From the cell containing the given text, extract its center point as [X, Y] coordinate. 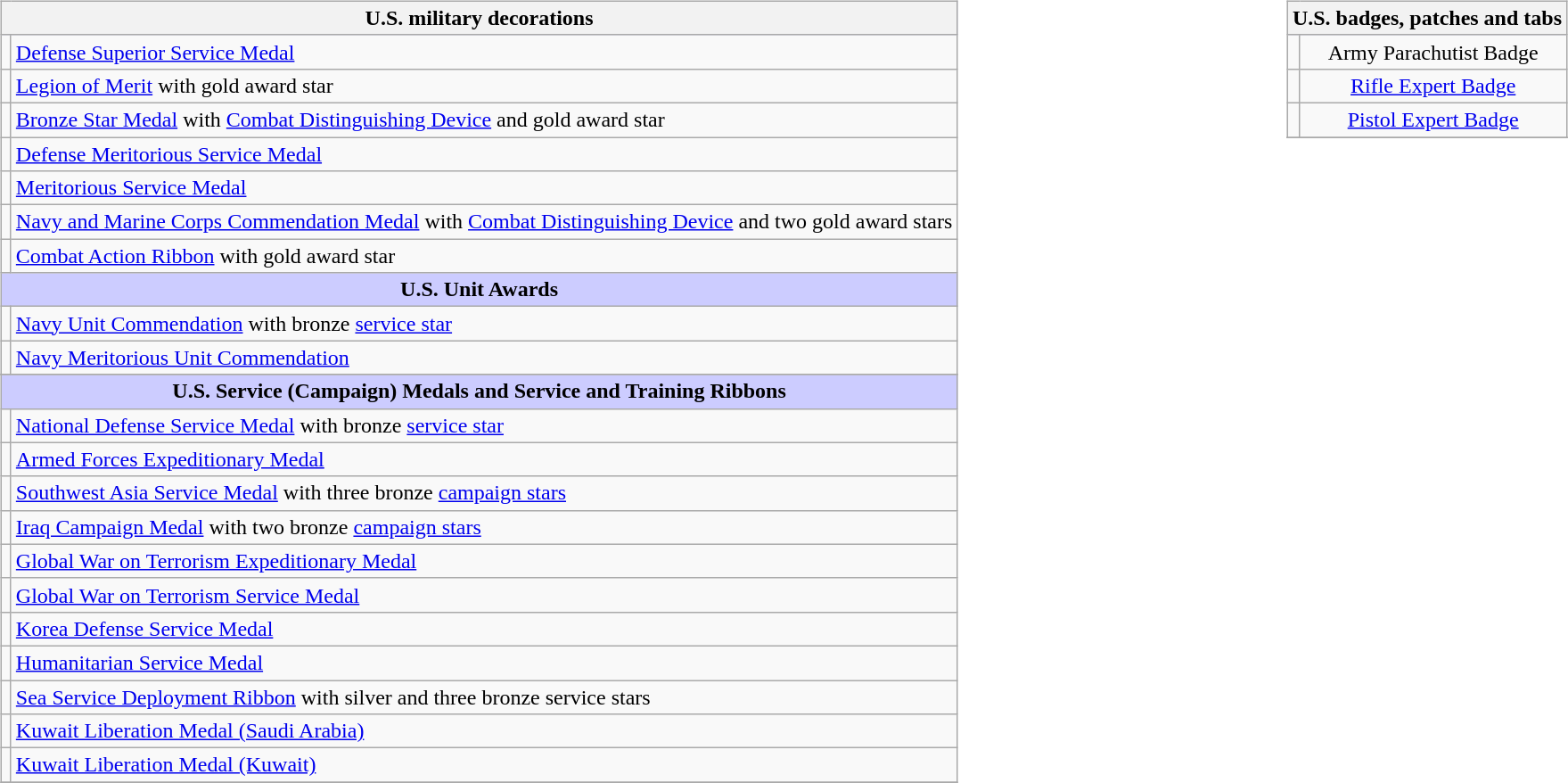
Kuwait Liberation Medal (Saudi Arabia) [484, 731]
U.S. military decorations [480, 18]
U.S. Unit Awards [480, 290]
Combat Action Ribbon with gold award star [484, 256]
Iraq Campaign Medal with two bronze campaign stars [484, 527]
National Defense Service Medal with bronze service star [484, 425]
Meritorious Service Medal [484, 188]
Korea Defense Service Medal [484, 629]
Legion of Merit with gold award star [484, 86]
Bronze Star Medal with Combat Distinguishing Device and gold award star [484, 120]
U.S. Service (Campaign) Medals and Service and Training Ribbons [480, 391]
Global War on Terrorism Expeditionary Medal [484, 561]
Armed Forces Expeditionary Medal [484, 459]
Army Parachutist Badge [1433, 52]
Navy and Marine Corps Commendation Medal with Combat Distinguishing Device and two gold award stars [484, 222]
Defense Superior Service Medal [484, 52]
Navy Unit Commendation with bronze service star [484, 324]
Kuwait Liberation Medal (Kuwait) [484, 765]
Pistol Expert Badge [1433, 120]
Southwest Asia Service Medal with three bronze campaign stars [484, 493]
Navy Meritorious Unit Commendation [484, 358]
Rifle Expert Badge [1433, 86]
U.S. badges, patches and tabs [1426, 18]
Sea Service Deployment Ribbon with silver and three bronze service stars [484, 696]
Global War on Terrorism Service Medal [484, 595]
Humanitarian Service Medal [484, 663]
Defense Meritorious Service Medal [484, 154]
